Identify which cell holds the provided text, then report its [x, y] central coordinate. 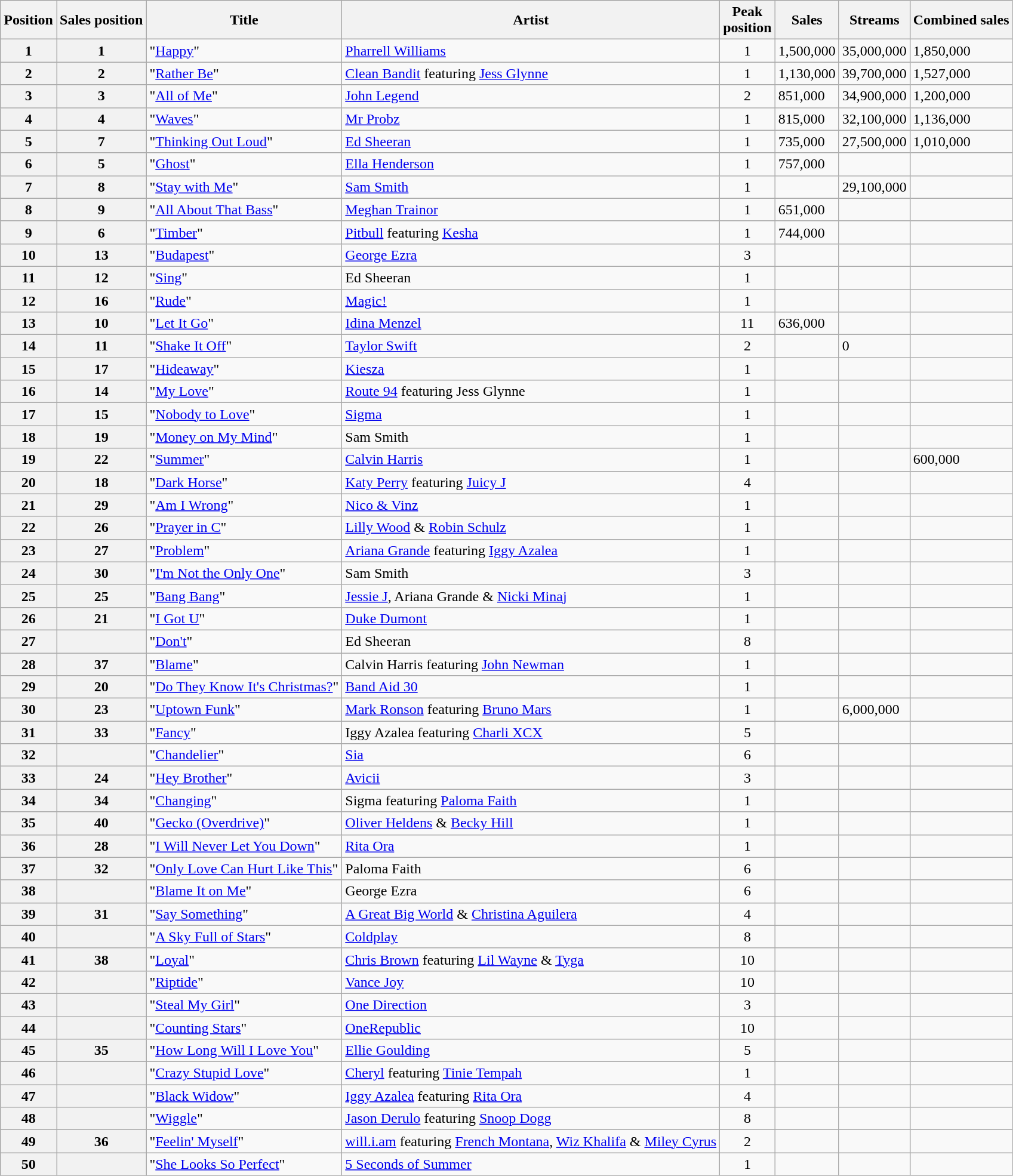
"Changing" [244, 801]
48 [29, 1119]
"Bang Bang" [244, 596]
"All of Me" [244, 96]
Artist [531, 20]
32,100,000 [874, 119]
Nico & Vinz [531, 505]
Chris Brown featuring Lil Wayne & Tyga [531, 959]
John Legend [531, 96]
"Ghost" [244, 164]
Title [244, 20]
49 [29, 1141]
"Timber" [244, 232]
"Waves" [244, 119]
0 [874, 346]
Jessie J, Ariana Grande & Nicki Minaj [531, 596]
851,000 [807, 96]
Ellie Goulding [531, 1051]
1,500,000 [807, 51]
Streams [874, 20]
45 [29, 1051]
Cheryl featuring Tinie Tempah [531, 1073]
Katy Perry featuring Juicy J [531, 482]
"Gecko (Overdrive)" [244, 823]
"I'm Not the Only One" [244, 573]
"Counting Stars" [244, 1027]
Clean Bandit featuring Jess Glynne [531, 73]
636,000 [807, 324]
Position [29, 20]
651,000 [807, 210]
"Rather Be" [244, 73]
"Fancy" [244, 732]
Avicii [531, 778]
"Happy" [244, 51]
Idina Menzel [531, 324]
Iggy Azalea featuring Rita Ora [531, 1096]
Band Aid 30 [531, 687]
47 [29, 1096]
"I Will Never Let You Down" [244, 846]
34,900,000 [874, 96]
"Say Something" [244, 914]
Kiesza [531, 369]
1,200,000 [961, 96]
Paloma Faith [531, 869]
will.i.am featuring French Montana, Wiz Khalifa & Miley Cyrus [531, 1141]
Coldplay [531, 937]
"Wiggle" [244, 1119]
"Riptide" [244, 982]
"Only Love Can Hurt Like This" [244, 869]
"Blame" [244, 664]
Duke Dumont [531, 618]
600,000 [961, 460]
39 [29, 914]
"Black Widow" [244, 1096]
Sigma [531, 414]
"Thinking Out Loud" [244, 141]
"Don't" [244, 641]
"Let It Go" [244, 324]
46 [29, 1073]
Taylor Swift [531, 346]
"Sing" [244, 278]
"Uptown Funk" [244, 710]
"Shake It Off" [244, 346]
Calvin Harris featuring John Newman [531, 664]
"Crazy Stupid Love" [244, 1073]
1,010,000 [961, 141]
Lilly Wood & Robin Schulz [531, 528]
"Budapest" [244, 255]
6,000,000 [874, 710]
"Blame It on Me" [244, 891]
"Rude" [244, 300]
1,850,000 [961, 51]
Sigma featuring Paloma Faith [531, 801]
Rita Ora [531, 846]
Meghan Trainor [531, 210]
"Steal My Girl" [244, 1005]
Ella Henderson [531, 164]
Vance Joy [531, 982]
"Stay with Me" [244, 187]
735,000 [807, 141]
Iggy Azalea featuring Charli XCX [531, 732]
"Feelin' Myself" [244, 1141]
"Prayer in C" [244, 528]
50 [29, 1164]
Calvin Harris [531, 460]
Magic! [531, 300]
Route 94 featuring Jess Glynne [531, 392]
"Do They Know It's Christmas?" [244, 687]
Oliver Heldens & Becky Hill [531, 823]
27,500,000 [874, 141]
"Am I Wrong" [244, 505]
5 Seconds of Summer [531, 1164]
43 [29, 1005]
"Chandelier" [244, 755]
"A Sky Full of Stars" [244, 937]
"Money on My Mind" [244, 437]
1,136,000 [961, 119]
1,130,000 [807, 73]
Peakposition [747, 20]
44 [29, 1027]
"Dark Horse" [244, 482]
Jason Derulo featuring Snoop Dogg [531, 1119]
Ariana Grande featuring Iggy Azalea [531, 550]
One Direction [531, 1005]
Pharrell Williams [531, 51]
"All About That Bass" [244, 210]
Sia [531, 755]
757,000 [807, 164]
"Loyal" [244, 959]
Combined sales [961, 20]
Pitbull featuring Kesha [531, 232]
A Great Big World & Christina Aguilera [531, 914]
42 [29, 982]
"Summer" [244, 460]
"I Got U" [244, 618]
"Hey Brother" [244, 778]
"She Looks So Perfect" [244, 1164]
Sales [807, 20]
"Nobody to Love" [244, 414]
OneRepublic [531, 1027]
35,000,000 [874, 51]
"My Love" [244, 392]
29,100,000 [874, 187]
41 [29, 959]
"Problem" [244, 550]
Mark Ronson featuring Bruno Mars [531, 710]
Mr Probz [531, 119]
744,000 [807, 232]
"How Long Will I Love You" [244, 1051]
1,527,000 [961, 73]
815,000 [807, 119]
39,700,000 [874, 73]
"Hideaway" [244, 369]
Sales position [101, 20]
